Extract the [X, Y] coordinate from the center of the cell holding the provided text.  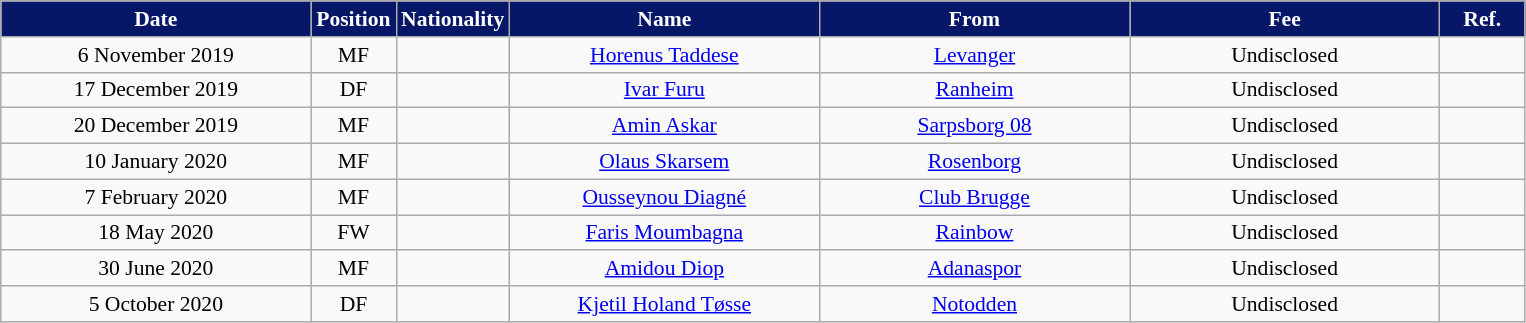
Club Brugge [974, 197]
Nationality [452, 19]
Adanaspor [974, 269]
Rosenborg [974, 162]
Name [664, 19]
Levanger [974, 55]
6 November 2019 [156, 55]
10 January 2020 [156, 162]
7 February 2020 [156, 197]
Faris Moumbagna [664, 233]
Date [156, 19]
Horenus Taddese [664, 55]
Amidou Diop [664, 269]
Kjetil Holand Tøsse [664, 304]
Ousseynou Diagné [664, 197]
5 October 2020 [156, 304]
FW [354, 233]
Ranheim [974, 90]
Ref. [1482, 19]
18 May 2020 [156, 233]
Fee [1285, 19]
From [974, 19]
Sarpsborg 08 [974, 126]
17 December 2019 [156, 90]
Ivar Furu [664, 90]
30 June 2020 [156, 269]
Amin Askar [664, 126]
20 December 2019 [156, 126]
Notodden [974, 304]
Olaus Skarsem [664, 162]
Position [354, 19]
Rainbow [974, 233]
